From the cell containing the given text, extract its center point as [x, y] coordinate. 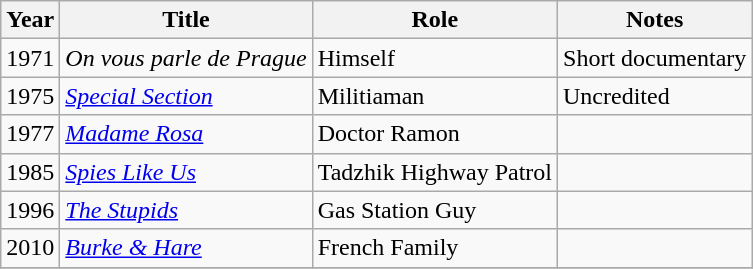
1985 [30, 172]
Year [30, 20]
Madame Rosa [186, 134]
Title [186, 20]
French Family [434, 248]
Burke & Hare [186, 248]
Himself [434, 58]
The Stupids [186, 210]
1996 [30, 210]
On vous parle de Prague [186, 58]
Gas Station Guy [434, 210]
Militiaman [434, 96]
Short documentary [655, 58]
Spies Like Us [186, 172]
1977 [30, 134]
Uncredited [655, 96]
1975 [30, 96]
Doctor Ramon [434, 134]
Notes [655, 20]
Role [434, 20]
2010 [30, 248]
Special Section [186, 96]
1971 [30, 58]
Tadzhik Highway Patrol [434, 172]
